Find where the given text appears and provide that cell's center as (X, Y) coordinate. 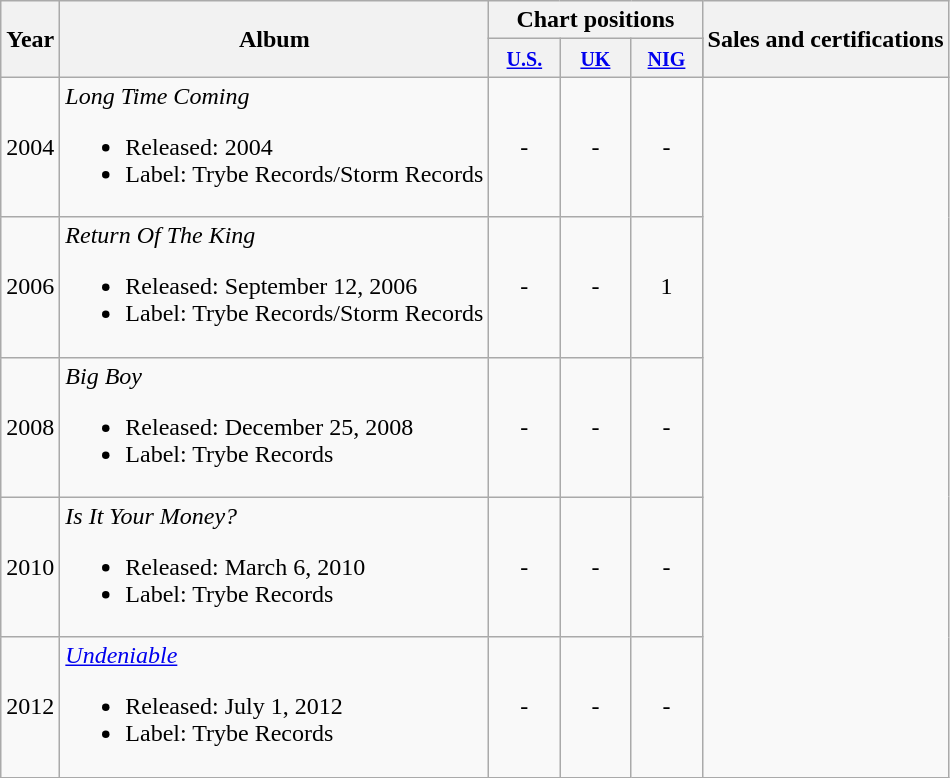
UndeniableReleased: July 1, 2012Label: Trybe Records (274, 707)
Year (30, 39)
2010 (30, 567)
U.S. (524, 58)
Long Time ComingReleased: 2004Label: Trybe Records/Storm Records (274, 147)
2012 (30, 707)
Is It Your Money?Released: March 6, 2010Label: Trybe Records (274, 567)
Sales and certifications (826, 39)
1 (666, 287)
UK (596, 58)
Album (274, 39)
NIG (666, 58)
Chart positions (596, 20)
2006 (30, 287)
2008 (30, 427)
2004 (30, 147)
Big BoyReleased: December 25, 2008Label: Trybe Records (274, 427)
Return Of The KingReleased: September 12, 2006Label: Trybe Records/Storm Records (274, 287)
